Provide the [x, y] coordinate of the cell's center where the given text is located.  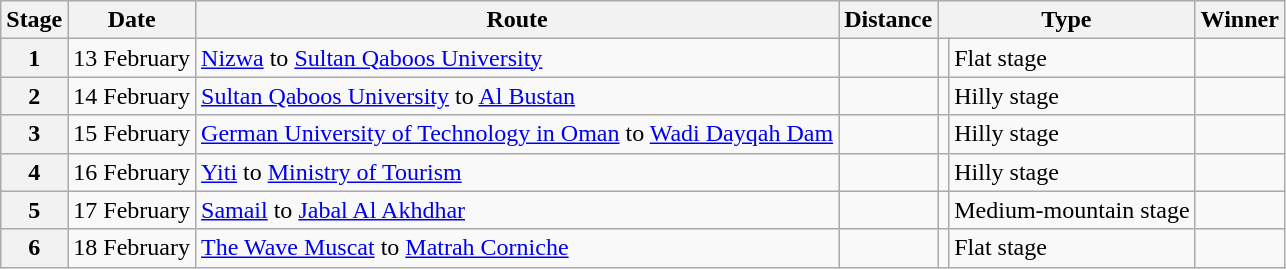
Winner [1240, 20]
17 February [132, 210]
Sultan Qaboos University to Al Bustan [518, 96]
Yiti to Ministry of Tourism [518, 172]
3 [34, 134]
German University of Technology in Oman to Wadi Dayqah Dam [518, 134]
Nizwa to Sultan Qaboos University [518, 58]
Distance [888, 20]
Samail to Jabal Al Akhdhar [518, 210]
Route [518, 20]
4 [34, 172]
Date [132, 20]
18 February [132, 248]
15 February [132, 134]
13 February [132, 58]
5 [34, 210]
Medium-mountain stage [1072, 210]
14 February [132, 96]
2 [34, 96]
16 February [132, 172]
1 [34, 58]
6 [34, 248]
Type [1066, 20]
The Wave Muscat to Matrah Corniche [518, 248]
Stage [34, 20]
